Search for the cell housing the specified text and yield its (X, Y) center coordinate. 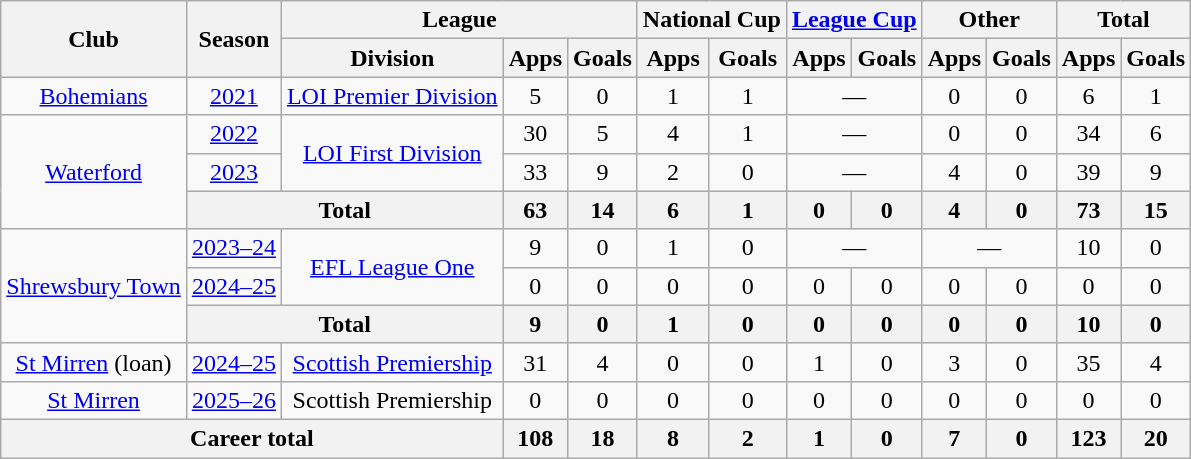
EFL League One (392, 267)
108 (535, 438)
2023 (234, 172)
30 (535, 134)
31 (535, 362)
Season (234, 39)
39 (1088, 172)
2023–24 (234, 248)
2021 (234, 96)
2022 (234, 134)
18 (603, 438)
St Mirren (loan) (94, 362)
63 (535, 210)
Waterford (94, 172)
123 (1088, 438)
Other (989, 20)
Shrewsbury Town (94, 286)
LOI Premier Division (392, 96)
8 (673, 438)
35 (1088, 362)
National Cup (712, 20)
14 (603, 210)
7 (954, 438)
Club (94, 39)
34 (1088, 134)
2025–26 (234, 400)
Division (392, 58)
Career total (252, 438)
3 (954, 362)
League Cup (854, 20)
33 (535, 172)
73 (1088, 210)
15 (1156, 210)
League (459, 20)
St Mirren (94, 400)
20 (1156, 438)
LOI First Division (392, 153)
Bohemians (94, 96)
